From the cell containing the given text, extract its center point as (x, y) coordinate. 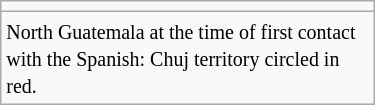
North Guatemala at the time of first contact with the Spanish: Chuj territory circled in red. (188, 58)
